Determine the (x, y) coordinate at the center of the cell enclosing the given text.  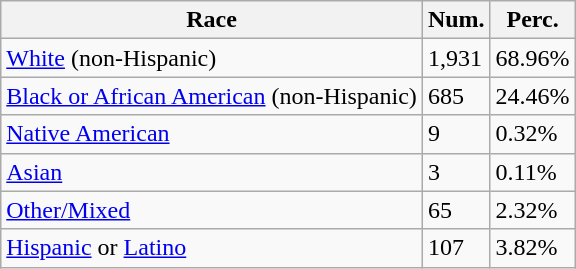
Hispanic or Latino (212, 248)
1,931 (456, 58)
Native American (212, 134)
68.96% (532, 58)
Perc. (532, 20)
24.46% (532, 96)
White (non-Hispanic) (212, 58)
107 (456, 248)
3.82% (532, 248)
9 (456, 134)
Other/Mixed (212, 210)
Num. (456, 20)
Race (212, 20)
0.11% (532, 172)
65 (456, 210)
0.32% (532, 134)
Black or African American (non-Hispanic) (212, 96)
2.32% (532, 210)
3 (456, 172)
Asian (212, 172)
685 (456, 96)
